Detect which cell encompasses the target text, then output its (X, Y) center coordinate. 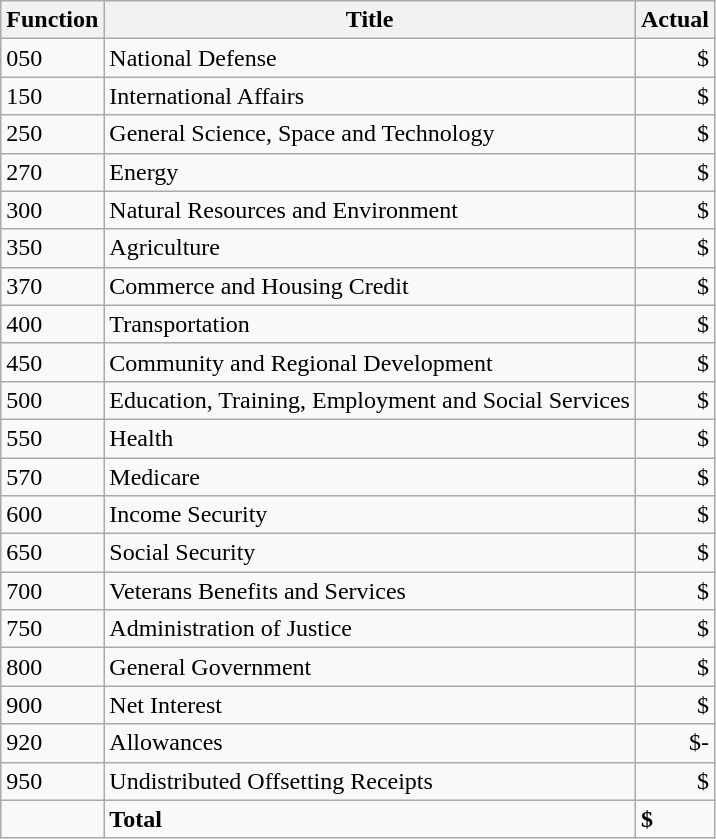
400 (52, 324)
450 (52, 362)
Community and Regional Development (370, 362)
Natural Resources and Environment (370, 210)
International Affairs (370, 96)
950 (52, 781)
Education, Training, Employment and Social Services (370, 400)
Allowances (370, 743)
700 (52, 591)
370 (52, 286)
Administration of Justice (370, 629)
800 (52, 667)
900 (52, 705)
Actual (674, 20)
250 (52, 134)
600 (52, 515)
National Defense (370, 58)
$- (674, 743)
750 (52, 629)
Agriculture (370, 248)
Title (370, 20)
550 (52, 438)
300 (52, 210)
Total (370, 819)
150 (52, 96)
270 (52, 172)
General Government (370, 667)
Medicare (370, 477)
General Science, Space and Technology (370, 134)
Social Security (370, 553)
Health (370, 438)
Commerce and Housing Credit (370, 286)
Undistributed Offsetting Receipts (370, 781)
050 (52, 58)
650 (52, 553)
Veterans Benefits and Services (370, 591)
Income Security (370, 515)
920 (52, 743)
Function (52, 20)
500 (52, 400)
570 (52, 477)
350 (52, 248)
Transportation (370, 324)
Energy (370, 172)
Net Interest (370, 705)
